Locate the cell with the specified text and output its [X, Y] center coordinate. 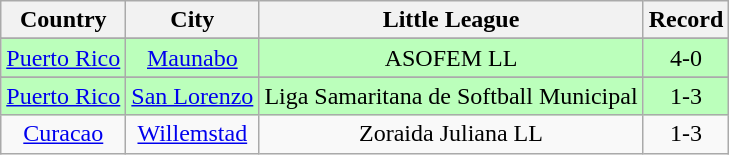
ASOFEM LL [451, 58]
City [192, 20]
Willemstad [192, 134]
Curacao [64, 134]
Record [686, 20]
Country [64, 20]
Maunabo [192, 58]
Little League [451, 20]
San Lorenzo [192, 96]
4-0 [686, 58]
Liga Samaritana de Softball Municipal [451, 96]
Zoraida Juliana LL [451, 134]
